Identify which cell holds the provided text, then report its (x, y) central coordinate. 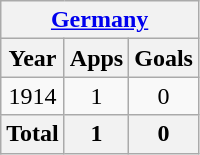
Total (33, 134)
Germany (100, 20)
Apps (96, 58)
1914 (33, 96)
Year (33, 58)
Goals (164, 58)
